Capture the cell that displays the provided text and extract its (x, y) central coordinate. 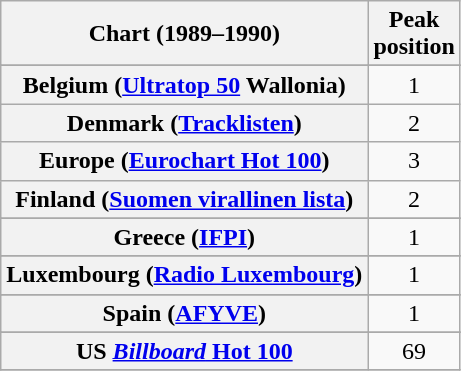
Denmark (Tracklisten) (184, 123)
Greece (IFPI) (184, 237)
Chart (1989–1990) (184, 34)
Peakposition (414, 34)
Europe (Eurochart Hot 100) (184, 161)
69 (414, 351)
Belgium (Ultratop 50 Wallonia) (184, 85)
Luxembourg (Radio Luxembourg) (184, 275)
3 (414, 161)
Spain (AFYVE) (184, 313)
US Billboard Hot 100 (184, 351)
Finland (Suomen virallinen lista) (184, 199)
